Scan for the cell matching the given text and deliver its [X, Y] coordinate at center. 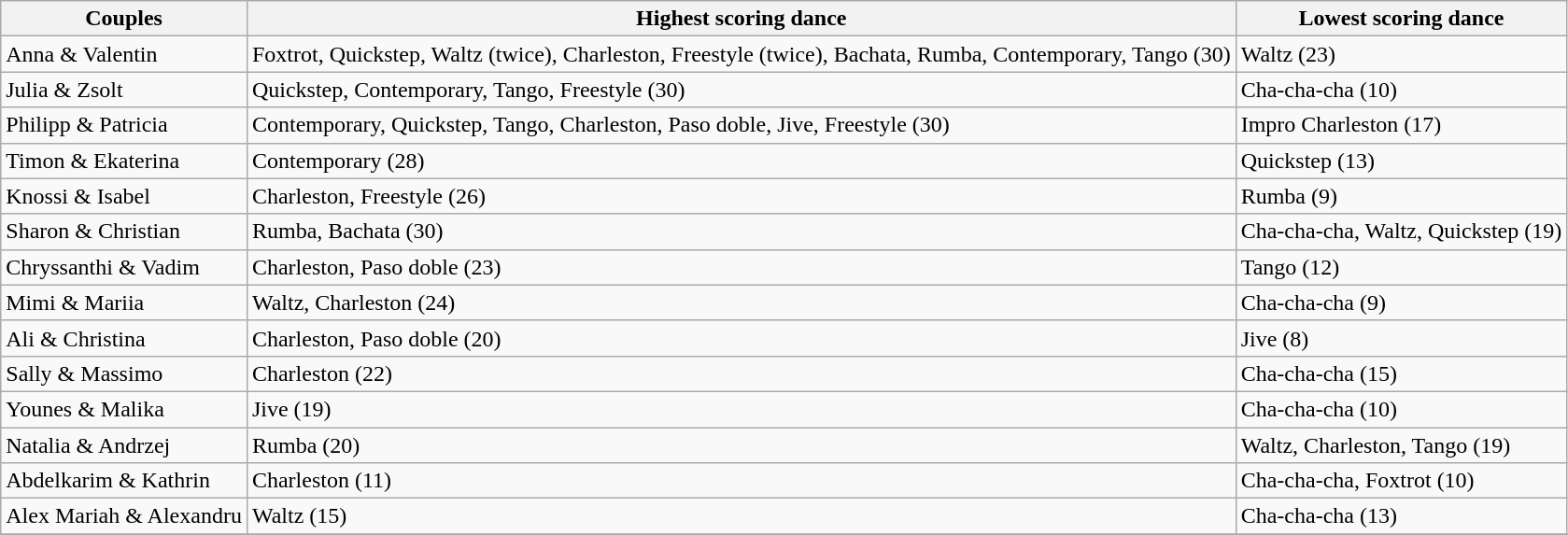
Alex Mariah & Alexandru [124, 516]
Mimi & Mariia [124, 303]
Cha-cha-cha (13) [1401, 516]
Waltz (23) [1401, 54]
Charleston (22) [742, 373]
Cha-cha-cha, Foxtrot (10) [1401, 481]
Sharon & Christian [124, 232]
Foxtrot, Quickstep, Waltz (twice), Charleston, Freestyle (twice), Bachata, Rumba, Contemporary, Tango (30) [742, 54]
Philipp & Patricia [124, 125]
Charleston (11) [742, 481]
Charleston, Freestyle (26) [742, 196]
Knossi & Isabel [124, 196]
Chryssanthi & Vadim [124, 267]
Julia & Zsolt [124, 90]
Jive (19) [742, 409]
Waltz (15) [742, 516]
Younes & Malika [124, 409]
Sally & Massimo [124, 373]
Couples [124, 19]
Timon & Ekaterina [124, 161]
Contemporary (28) [742, 161]
Rumba, Bachata (30) [742, 232]
Anna & Valentin [124, 54]
Quickstep (13) [1401, 161]
Rumba (9) [1401, 196]
Quickstep, Contemporary, Tango, Freestyle (30) [742, 90]
Cha-cha-cha (9) [1401, 303]
Cha-cha-cha (15) [1401, 373]
Natalia & Andrzej [124, 445]
Lowest scoring dance [1401, 19]
Contemporary, Quickstep, Tango, Charleston, Paso doble, Jive, Freestyle (30) [742, 125]
Jive (8) [1401, 338]
Abdelkarim & Kathrin [124, 481]
Tango (12) [1401, 267]
Ali & Christina [124, 338]
Waltz, Charleston (24) [742, 303]
Waltz, Charleston, Tango (19) [1401, 445]
Cha-cha-cha, Waltz, Quickstep (19) [1401, 232]
Charleston, Paso doble (20) [742, 338]
Rumba (20) [742, 445]
Highest scoring dance [742, 19]
Impro Charleston (17) [1401, 125]
Charleston, Paso doble (23) [742, 267]
